Return (x, y) of the center of cell containing provided text 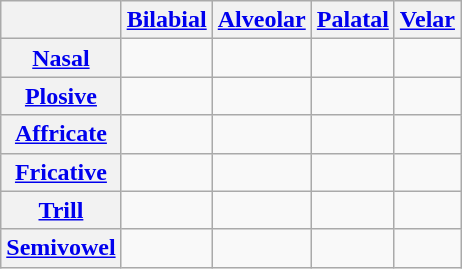
Bilabial (166, 20)
Semivowel (61, 248)
Affricate (61, 134)
Velar (427, 20)
Trill (61, 210)
Nasal (61, 58)
Palatal (352, 20)
Fricative (61, 172)
Alveolar (262, 20)
Plosive (61, 96)
